Provide the [x, y] coordinate of the cell's center where the given text is located.  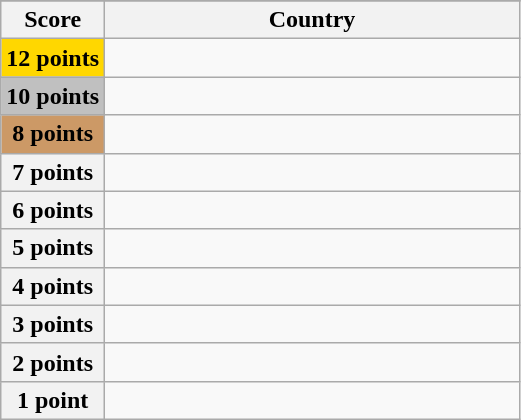
7 points [53, 172]
5 points [53, 248]
3 points [53, 324]
8 points [53, 134]
2 points [53, 362]
6 points [53, 210]
Country [312, 20]
Score [53, 20]
4 points [53, 286]
12 points [53, 58]
10 points [53, 96]
1 point [53, 400]
